Capture the cell that displays the provided text and extract its [X, Y] central coordinate. 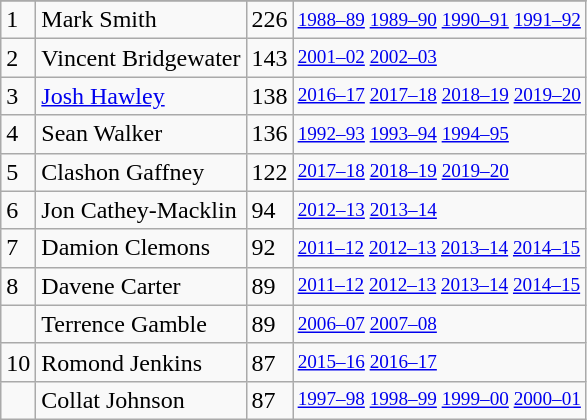
8 [18, 286]
143 [270, 58]
Collat Johnson [141, 400]
2016–17 2017–18 2018–19 2019–20 [439, 96]
1 [18, 20]
Damion Clemons [141, 248]
Davene Carter [141, 286]
136 [270, 134]
Terrence Gamble [141, 324]
122 [270, 172]
Romond Jenkins [141, 362]
1988–89 1989–90 1990–91 1991–92 [439, 20]
1992–93 1993–94 1994–95 [439, 134]
226 [270, 20]
2017–18 2018–19 2019–20 [439, 172]
Jon Cathey-Macklin [141, 210]
Vincent Bridgewater [141, 58]
138 [270, 96]
Sean Walker [141, 134]
Clashon Gaffney [141, 172]
2001–02 2002–03 [439, 58]
2 [18, 58]
1997–98 1998–99 1999–00 2000–01 [439, 400]
94 [270, 210]
Mark Smith [141, 20]
2006–07 2007–08 [439, 324]
5 [18, 172]
3 [18, 96]
4 [18, 134]
7 [18, 248]
2015–16 2016–17 [439, 362]
6 [18, 210]
Josh Hawley [141, 96]
10 [18, 362]
2012–13 2013–14 [439, 210]
92 [270, 248]
